Pinpoint the cell where the given text exists, returning its (x, y) midpoint coordinate. 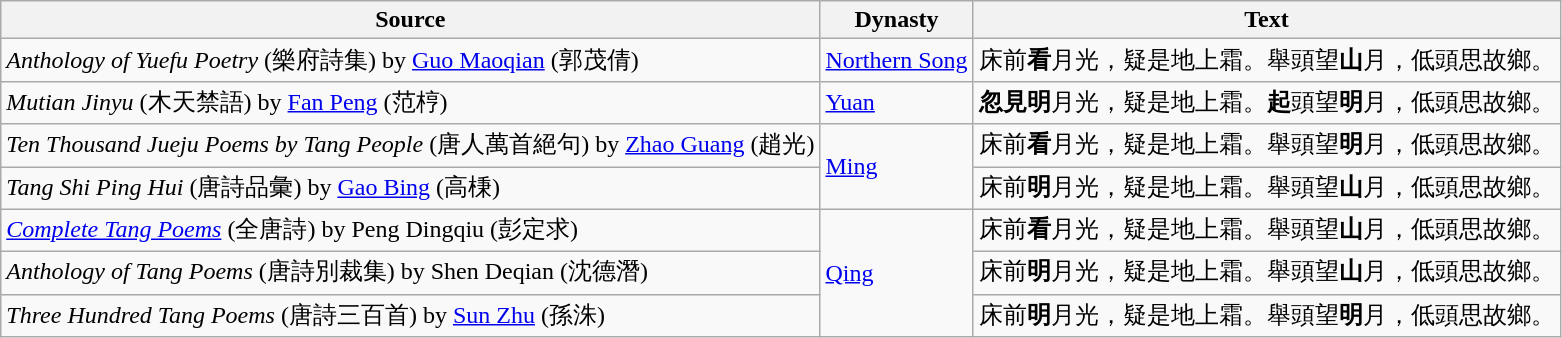
Anthology of Tang Poems (唐詩別裁集) by Shen Deqian (沈德潛) (410, 274)
Ming (896, 166)
Qing (896, 273)
忽見明月光，疑是地上霜。起頭望明月，低頭思故鄉。 (1266, 102)
Dynasty (896, 20)
Anthology of Yuefu Poetry (樂府詩集) by Guo Maoqian (郭茂倩) (410, 60)
Three Hundred Tang Poems (唐詩三百首) by Sun Zhu (孫洙) (410, 316)
床前明月光，疑是地上霜。舉頭望明月，低頭思故鄉。 (1266, 316)
Tang Shi Ping Hui (唐詩品彙) by Gao Bing (高棅) (410, 188)
Ten Thousand Jueju Poems by Tang People (唐人萬首絕句) by Zhao Guang (趙光) (410, 146)
Northern Song (896, 60)
Text (1266, 20)
Source (410, 20)
Complete Tang Poems (全唐詩) by Peng Dingqiu (彭定求) (410, 230)
床前看月光，疑是地上霜。舉頭望明月，低頭思故鄉。 (1266, 146)
Yuan (896, 102)
Mutian Jinyu (木天禁語) by Fan Peng (范梈) (410, 102)
